Detect which cell encompasses the target text, then output its [X, Y] center coordinate. 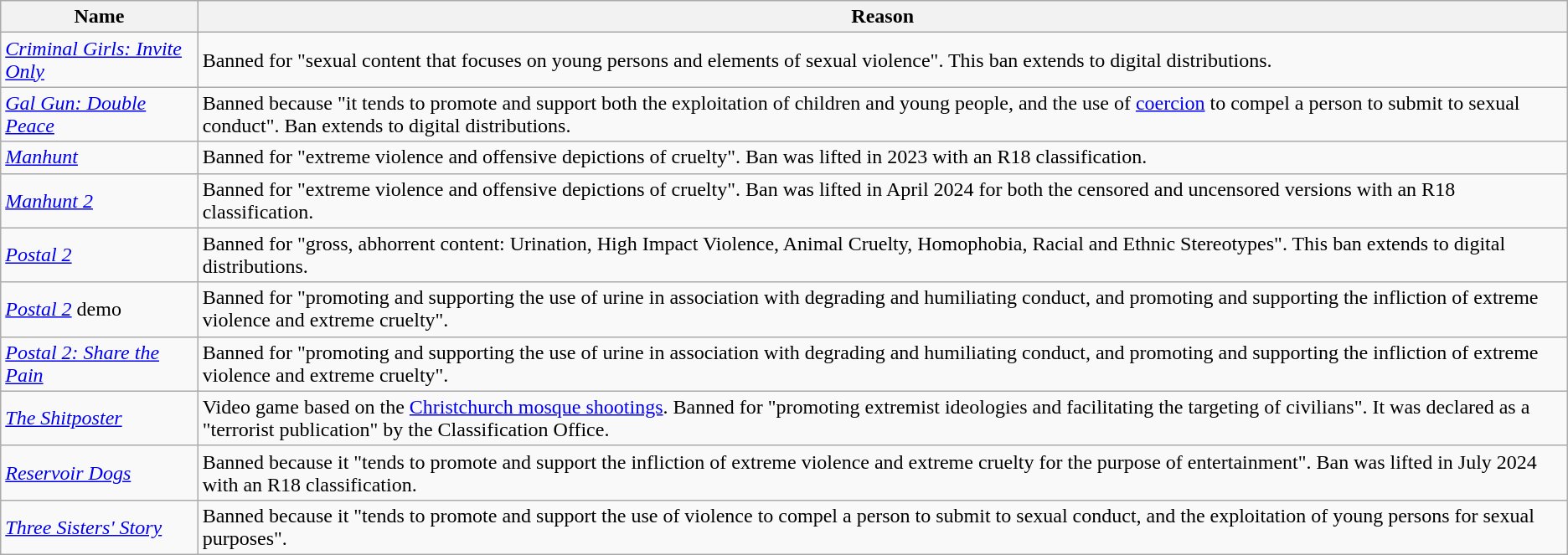
Manhunt 2 [99, 201]
Criminal Girls: Invite Only [99, 60]
Postal 2 demo [99, 310]
Reservoir Dogs [99, 472]
The Shitposter [99, 419]
Banned for "sexual content that focuses on young persons and elements of sexual violence". This ban extends to digital distributions. [883, 60]
Name [99, 17]
Reason [883, 17]
Gal Gun: Double Peace [99, 114]
Banned for "extreme violence and offensive depictions of cruelty". Ban was lifted in 2023 with an R18 classification. [883, 157]
Postal 2: Share the Pain [99, 363]
Postal 2 [99, 254]
Manhunt [99, 157]
Three Sisters' Story [99, 527]
